Pinpoint the cell where the given text exists, returning its (X, Y) midpoint coordinate. 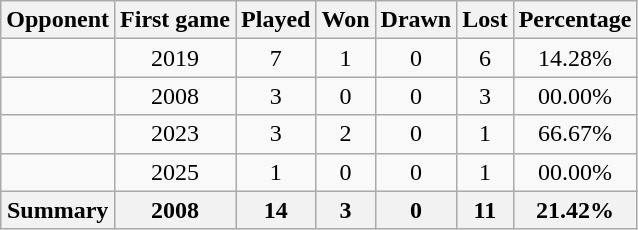
Opponent (58, 20)
21.42% (575, 210)
Won (346, 20)
7 (276, 58)
Summary (58, 210)
2025 (176, 172)
Drawn (416, 20)
Percentage (575, 20)
14 (276, 210)
11 (485, 210)
2 (346, 134)
Lost (485, 20)
2019 (176, 58)
66.67% (575, 134)
14.28% (575, 58)
2023 (176, 134)
Played (276, 20)
6 (485, 58)
First game (176, 20)
